From the cell containing the given text, extract its center point as [X, Y] coordinate. 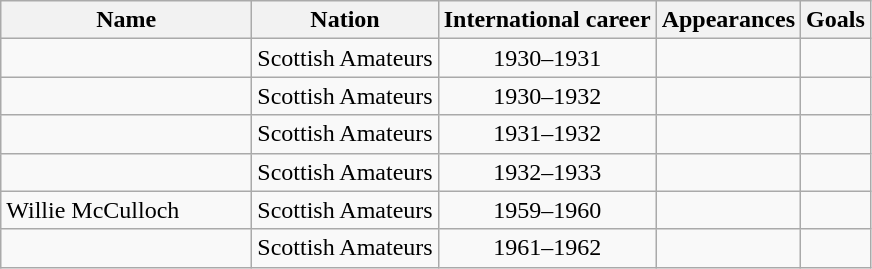
International career [547, 20]
1932–1933 [547, 172]
Appearances [728, 20]
1931–1932 [547, 134]
1959–1960 [547, 210]
1961–1962 [547, 248]
Willie McCulloch [126, 210]
Name [126, 20]
1930–1932 [547, 96]
Goals [836, 20]
1930–1931 [547, 58]
Nation [345, 20]
